Detect which cell encompasses the target text, then output its [X, Y] center coordinate. 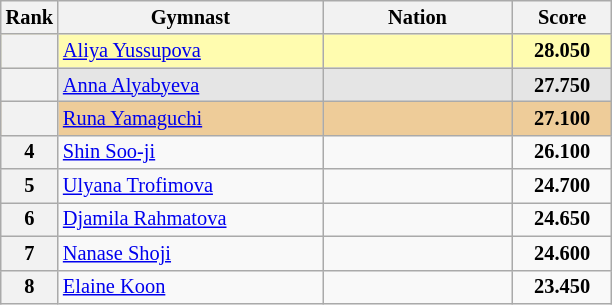
Elaine Koon [190, 287]
24.650 [562, 219]
8 [30, 287]
Score [562, 17]
Rank [30, 17]
27.750 [562, 85]
24.700 [562, 186]
23.450 [562, 287]
Djamila Rahmatova [190, 219]
7 [30, 253]
Anna Alyabyeva [190, 85]
Aliya Yussupova [190, 51]
27.100 [562, 118]
Shin Soo-ji [190, 152]
Nanase Shoji [190, 253]
Nation [418, 17]
24.600 [562, 253]
Ulyana Trofimova [190, 186]
5 [30, 186]
26.100 [562, 152]
Runa Yamaguchi [190, 118]
6 [30, 219]
4 [30, 152]
28.050 [562, 51]
Gymnast [190, 17]
